Find where the given text appears and provide that cell's center as [x, y] coordinate. 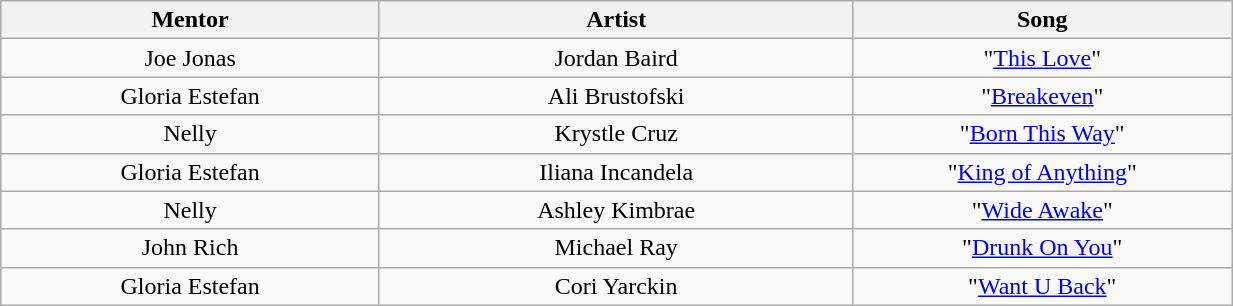
"Wide Awake" [1042, 210]
Cori Yarckin [616, 286]
Joe Jonas [190, 58]
Iliana Incandela [616, 172]
Krystle Cruz [616, 134]
Ali Brustofski [616, 96]
Mentor [190, 20]
Song [1042, 20]
"Breakeven" [1042, 96]
"Drunk On You" [1042, 248]
Jordan Baird [616, 58]
Michael Ray [616, 248]
Ashley Kimbrae [616, 210]
"King of Anything" [1042, 172]
"Born This Way" [1042, 134]
Artist [616, 20]
"This Love" [1042, 58]
John Rich [190, 248]
"Want U Back" [1042, 286]
